From the cell containing the given text, extract its center point as [X, Y] coordinate. 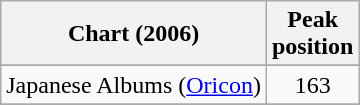
Peakposition [312, 34]
Chart (2006) [134, 34]
163 [312, 85]
Japanese Albums (Oricon) [134, 85]
